Output the [X, Y] coordinate of the center of the cell containing the given text.  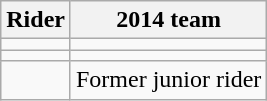
Rider [36, 20]
Former junior rider [168, 80]
2014 team [168, 20]
